Identify which cell holds the provided text, then report its [X, Y] central coordinate. 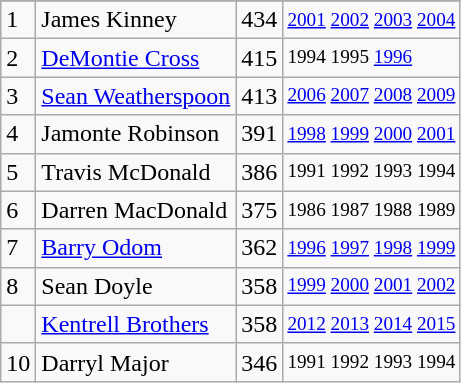
346 [260, 362]
2001 2002 2003 2004 [372, 20]
7 [18, 248]
2006 2007 2008 2009 [372, 96]
1999 2000 2001 2002 [372, 286]
375 [260, 210]
Sean Doyle [136, 286]
Sean Weatherspoon [136, 96]
James Kinney [136, 20]
1986 1987 1988 1989 [372, 210]
Travis McDonald [136, 172]
434 [260, 20]
413 [260, 96]
Darryl Major [136, 362]
Jamonte Robinson [136, 134]
10 [18, 362]
2 [18, 58]
415 [260, 58]
362 [260, 248]
Darren MacDonald [136, 210]
4 [18, 134]
1998 1999 2000 2001 [372, 134]
DeMontie Cross [136, 58]
5 [18, 172]
1996 1997 1998 1999 [372, 248]
1994 1995 1996 [372, 58]
8 [18, 286]
6 [18, 210]
386 [260, 172]
1 [18, 20]
Kentrell Brothers [136, 324]
2012 2013 2014 2015 [372, 324]
Barry Odom [136, 248]
391 [260, 134]
3 [18, 96]
